Output the [X, Y] coordinate of the center of the cell containing the given text.  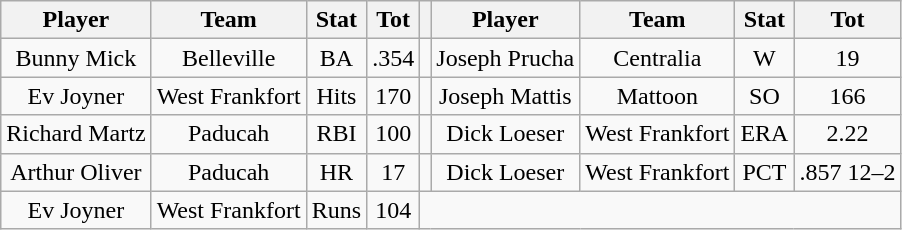
Belleville [228, 58]
170 [394, 96]
.354 [394, 58]
100 [394, 134]
Bunny Mick [76, 58]
Hits [336, 96]
.857 12–2 [848, 172]
Runs [336, 210]
166 [848, 96]
PCT [764, 172]
Joseph Prucha [506, 58]
2.22 [848, 134]
Richard Martz [76, 134]
BA [336, 58]
Joseph Mattis [506, 96]
RBI [336, 134]
ERA [764, 134]
104 [394, 210]
19 [848, 58]
Mattoon [658, 96]
Centralia [658, 58]
17 [394, 172]
HR [336, 172]
W [764, 58]
SO [764, 96]
Arthur Oliver [76, 172]
